Find where the given text appears and provide that cell's center as [x, y] coordinate. 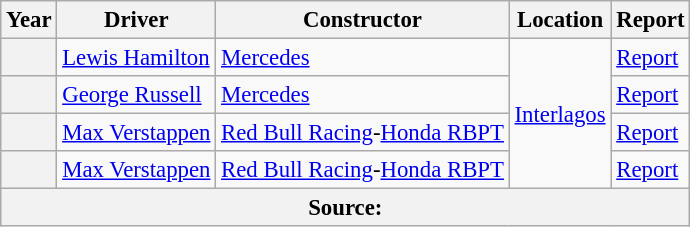
Driver [136, 20]
Location [560, 20]
Interlagos [560, 114]
Constructor [362, 20]
Lewis Hamilton [136, 58]
Source: [346, 208]
George Russell [136, 95]
Year [29, 20]
